Locate the cell with the specified text and output its [x, y] center coordinate. 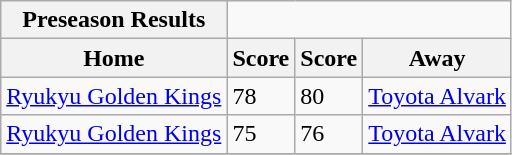
Preseason Results [114, 20]
80 [329, 96]
75 [261, 134]
76 [329, 134]
Away [438, 58]
78 [261, 96]
Home [114, 58]
